Determine the (x, y) coordinate at the center of the cell enclosing the given text.  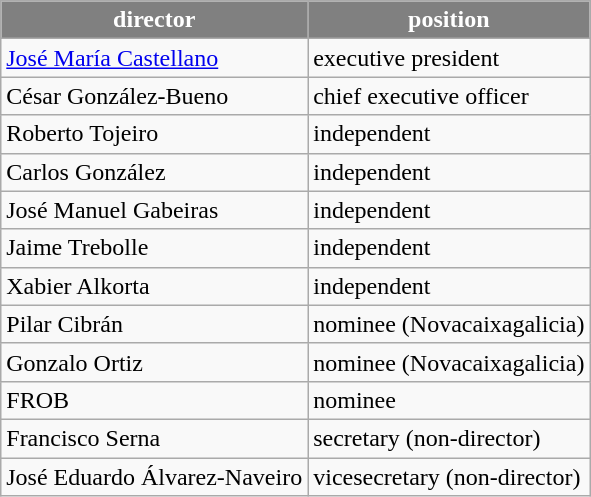
Jaime Trebolle (154, 248)
Xabier Alkorta (154, 286)
position (449, 20)
vicesecretary (non-director) (449, 477)
José María Castellano (154, 58)
director (154, 20)
César González-Bueno (154, 96)
José Eduardo Álvarez-Naveiro (154, 477)
nominee (449, 400)
José Manuel Gabeiras (154, 210)
Pilar Cibrán (154, 324)
Roberto Tojeiro (154, 134)
secretary (non-director) (449, 438)
Carlos González (154, 172)
Gonzalo Ortiz (154, 362)
chief executive officer (449, 96)
Francisco Serna (154, 438)
FROB (154, 400)
executive president (449, 58)
